From the cell containing the given text, extract its center point as (x, y) coordinate. 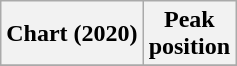
Peakposition (189, 34)
Chart (2020) (72, 34)
